Determine the (X, Y) coordinate at the center of the cell enclosing the given text.  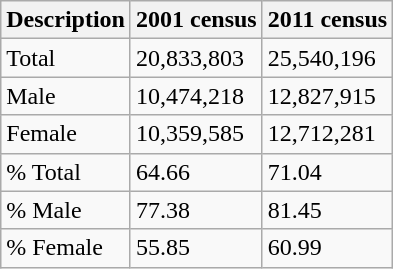
% Male (66, 210)
55.85 (196, 248)
% Female (66, 248)
2001 census (196, 20)
77.38 (196, 210)
10,359,585 (196, 134)
25,540,196 (327, 58)
Male (66, 96)
Female (66, 134)
2011 census (327, 20)
Description (66, 20)
Total (66, 58)
12,712,281 (327, 134)
81.45 (327, 210)
10,474,218 (196, 96)
64.66 (196, 172)
71.04 (327, 172)
60.99 (327, 248)
% Total (66, 172)
20,833,803 (196, 58)
12,827,915 (327, 96)
